Return (X, Y) of the center of cell containing provided text 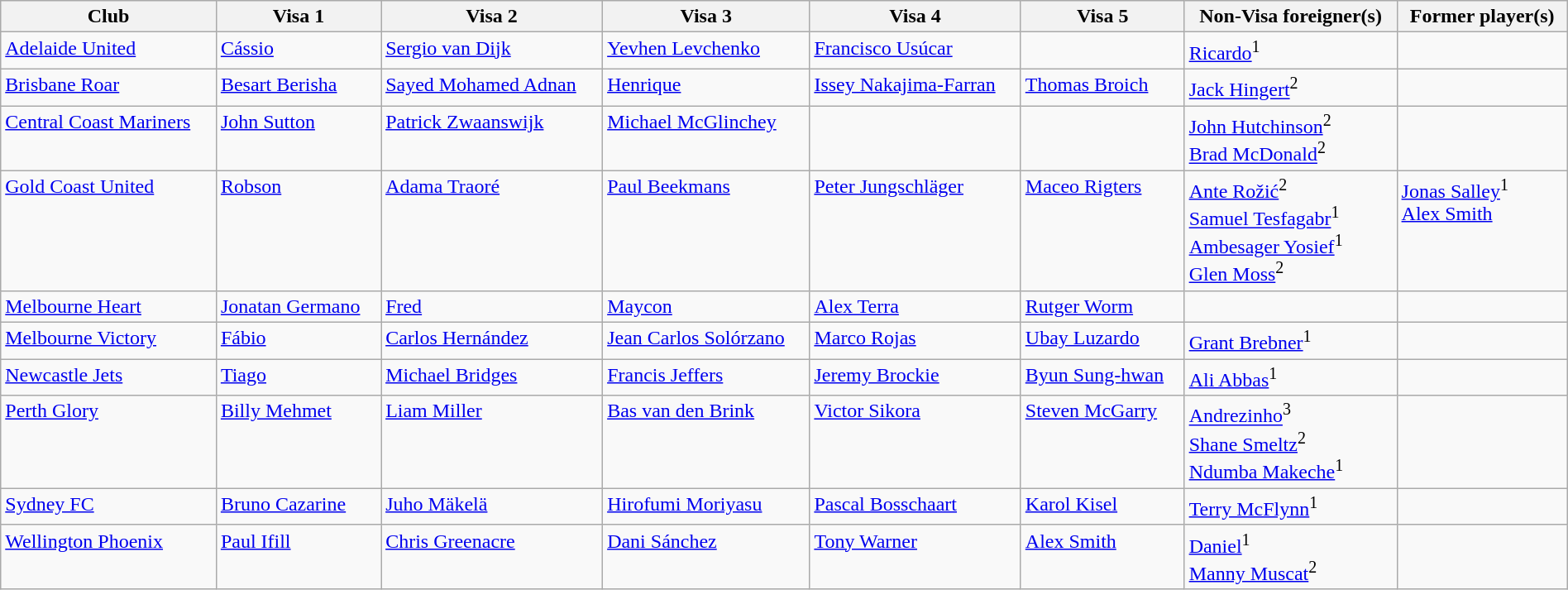
Ubay Luzardo (1102, 341)
Visa 3 (706, 17)
Jonatan Germano (298, 306)
Fábio (298, 341)
Non-Visa foreigner(s) (1290, 17)
Wellington Phoenix (109, 557)
Alex Terra (915, 306)
Issey Nakajima-Farran (915, 88)
Paul Beekmans (706, 230)
Visa 1 (298, 17)
Rutger Worm (1102, 306)
Thomas Broich (1102, 88)
John Hutchinson2 Brad McDonald2 (1290, 138)
Karol Kisel (1102, 506)
Michael Bridges (492, 377)
Steven McGarry (1102, 442)
Bruno Cazarine (298, 506)
Adama Traoré (492, 230)
Bas van den Brink (706, 442)
Visa 2 (492, 17)
Francis Jeffers (706, 377)
Sergio van Dijk (492, 51)
Grant Brebner1 (1290, 341)
Francisco Usúcar (915, 51)
Newcastle Jets (109, 377)
Brisbane Roar (109, 88)
Michael McGlinchey (706, 138)
Besart Berisha (298, 88)
Perth Glory (109, 442)
Jean Carlos Solórzano (706, 341)
Paul Ifill (298, 557)
Daniel1 Manny Muscat2 (1290, 557)
Juho Mäkelä (492, 506)
Yevhen Levchenko (706, 51)
Melbourne Heart (109, 306)
Ali Abbas1 (1290, 377)
Billy Mehmet (298, 442)
Patrick Zwaanswijk (492, 138)
Visa 4 (915, 17)
Melbourne Victory (109, 341)
Gold Coast United (109, 230)
Chris Greenacre (492, 557)
Sydney FC (109, 506)
Fred (492, 306)
Maycon (706, 306)
Ante Rožić2 Samuel Tesfagabr1 Ambesager Yosief1 Glen Moss2 (1290, 230)
Liam Miller (492, 442)
Jonas Salley1 Alex Smith (1482, 230)
Jack Hingert2 (1290, 88)
Carlos Hernández (492, 341)
Marco Rojas (915, 341)
Adelaide United (109, 51)
Terry McFlynn1 (1290, 506)
Byun Sung-hwan (1102, 377)
Sayed Mohamed Adnan (492, 88)
Victor Sikora (915, 442)
Pascal Bosschaart (915, 506)
Club (109, 17)
Tony Warner (915, 557)
Hirofumi Moriyasu (706, 506)
Andrezinho3 Shane Smeltz2 Ndumba Makeche1 (1290, 442)
Ricardo1 (1290, 51)
Tiago (298, 377)
John Sutton (298, 138)
Former player(s) (1482, 17)
Robson (298, 230)
Visa 5 (1102, 17)
Jeremy Brockie (915, 377)
Alex Smith (1102, 557)
Dani Sánchez (706, 557)
Henrique (706, 88)
Cássio (298, 51)
Central Coast Mariners (109, 138)
Peter Jungschläger (915, 230)
Maceo Rigters (1102, 230)
